Pinpoint the cell where the given text exists, returning its (x, y) midpoint coordinate. 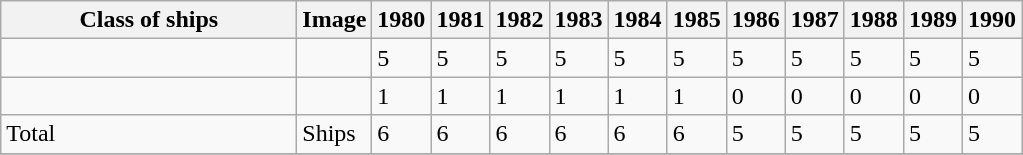
1989 (932, 20)
1987 (814, 20)
1985 (696, 20)
1988 (874, 20)
Total (149, 134)
1983 (578, 20)
1981 (460, 20)
1986 (756, 20)
Image (334, 20)
Class of ships (149, 20)
1982 (520, 20)
1980 (402, 20)
1984 (638, 20)
1990 (992, 20)
Ships (334, 134)
